Extract the (X, Y) coordinate from the center of the cell holding the provided text.  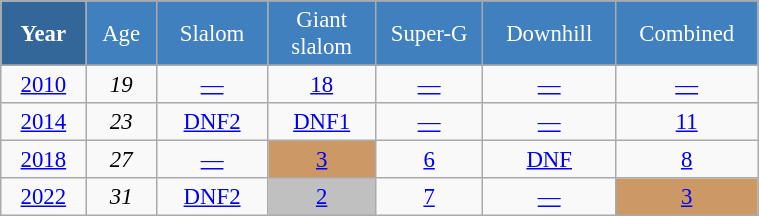
27 (121, 160)
23 (121, 122)
Super-G (428, 34)
Age (121, 34)
Giantslalom (322, 34)
18 (322, 85)
DNF (550, 160)
31 (121, 197)
Downhill (550, 34)
DNF1 (322, 122)
Year (44, 34)
2 (322, 197)
19 (121, 85)
Slalom (212, 34)
7 (428, 197)
11 (687, 122)
6 (428, 160)
2010 (44, 85)
2022 (44, 197)
8 (687, 160)
2014 (44, 122)
2018 (44, 160)
Combined (687, 34)
